From the cell containing the given text, extract its center point as (X, Y) coordinate. 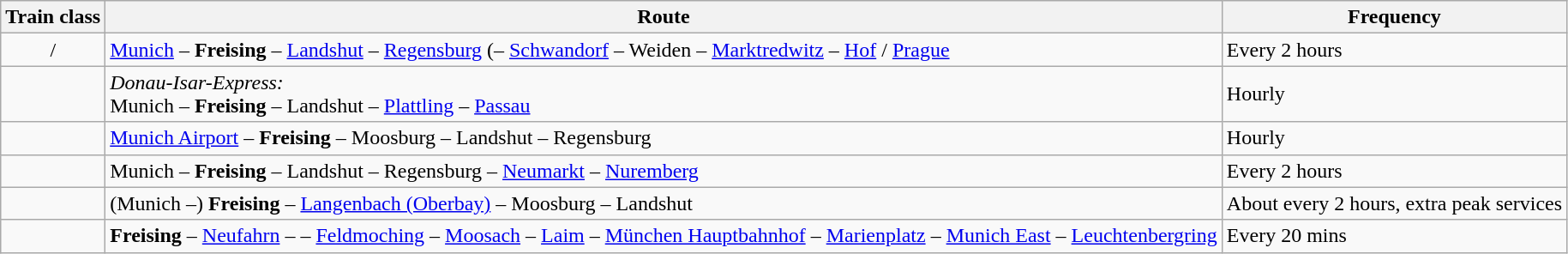
Donau-Isar-Express:Munich – Freising – Landshut – Plattling – Passau (664, 94)
About every 2 hours, extra peak services (1394, 203)
Munich Airport – Freising – Moosburg – Landshut – Regensburg (664, 138)
Frequency (1394, 17)
Route (664, 17)
Train class (53, 17)
/ (53, 50)
Munich – Freising – Landshut – Regensburg (– Schwandorf – Weiden – Marktredwitz – Hof / Prague (664, 50)
Every 20 mins (1394, 236)
Munich – Freising – Landshut – Regensburg – Neumarkt – Nuremberg (664, 171)
Freising – Neufahrn – – Feldmoching – Moosach – Laim – München Hauptbahnhof – Marienplatz – Munich East – Leuchtenbergring (664, 236)
(Munich –) Freising – Langenbach (Oberbay) – Moosburg – Landshut (664, 203)
